Determine the [x, y] coordinate at the center of the cell enclosing the given text.  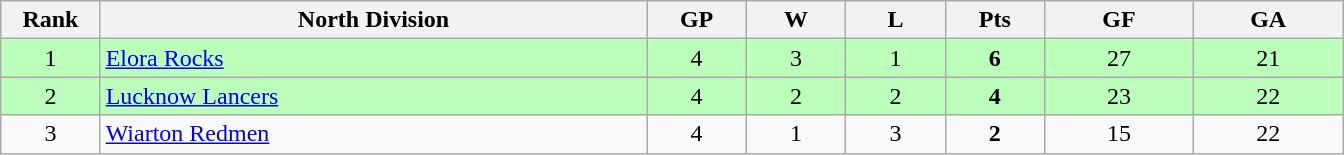
Rank [50, 20]
GF [1118, 20]
Lucknow Lancers [374, 96]
6 [994, 58]
L [896, 20]
W [796, 20]
15 [1118, 134]
Elora Rocks [374, 58]
Wiarton Redmen [374, 134]
27 [1118, 58]
Pts [994, 20]
21 [1268, 58]
GP [696, 20]
GA [1268, 20]
23 [1118, 96]
North Division [374, 20]
